Locate the cell with the specified text and output its (x, y) center coordinate. 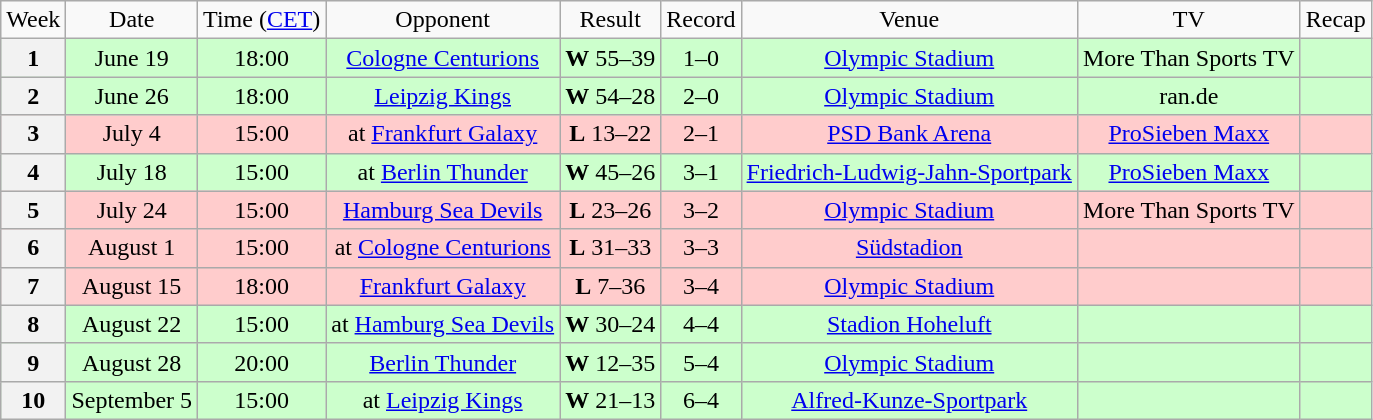
Opponent (443, 20)
5–4 (701, 362)
3–1 (701, 172)
L 23–26 (610, 210)
at Hamburg Sea Devils (443, 324)
August 22 (132, 324)
Date (132, 20)
Record (701, 20)
20:00 (262, 362)
2 (34, 96)
June 26 (132, 96)
7 (34, 286)
Alfred-Kunze-Sportpark (909, 400)
Friedrich-Ludwig-Jahn-Sportpark (909, 172)
8 (34, 324)
ran.de (1188, 96)
W 30–24 (610, 324)
Südstadion (909, 248)
Frankfurt Galaxy (443, 286)
5 (34, 210)
W 54–28 (610, 96)
4–4 (701, 324)
Berlin Thunder (443, 362)
Stadion Hoheluft (909, 324)
Result (610, 20)
3–3 (701, 248)
L 31–33 (610, 248)
TV (1188, 20)
L 13–22 (610, 134)
3–2 (701, 210)
1–0 (701, 58)
3–4 (701, 286)
Week (34, 20)
L 7–36 (610, 286)
3 (34, 134)
Cologne Centurions (443, 58)
September 5 (132, 400)
Hamburg Sea Devils (443, 210)
June 19 (132, 58)
2–1 (701, 134)
W 12–35 (610, 362)
4 (34, 172)
1 (34, 58)
10 (34, 400)
August 15 (132, 286)
9 (34, 362)
Venue (909, 20)
6–4 (701, 400)
W 55–39 (610, 58)
July 18 (132, 172)
August 1 (132, 248)
July 24 (132, 210)
6 (34, 248)
PSD Bank Arena (909, 134)
at Frankfurt Galaxy (443, 134)
Recap (1336, 20)
Time (CET) (262, 20)
Leipzig Kings (443, 96)
W 21–13 (610, 400)
at Leipzig Kings (443, 400)
July 4 (132, 134)
at Berlin Thunder (443, 172)
at Cologne Centurions (443, 248)
August 28 (132, 362)
W 45–26 (610, 172)
2–0 (701, 96)
